Extract the (x, y) coordinate from the center of the cell holding the provided text.  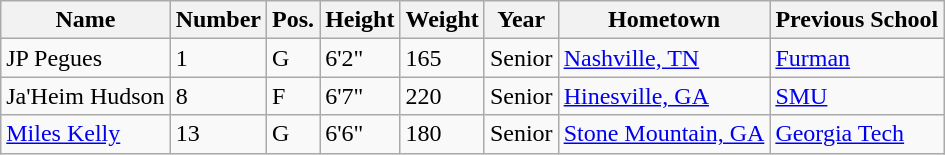
F (294, 96)
Furman (857, 58)
Weight (442, 20)
Hometown (664, 20)
Number (218, 20)
1 (218, 58)
Miles Kelly (86, 134)
220 (442, 96)
Georgia Tech (857, 134)
180 (442, 134)
Ja'Heim Hudson (86, 96)
Nashville, TN (664, 58)
6'2" (360, 58)
6'6" (360, 134)
JP Pegues (86, 58)
Previous School (857, 20)
13 (218, 134)
Year (521, 20)
8 (218, 96)
Name (86, 20)
Stone Mountain, GA (664, 134)
6'7" (360, 96)
SMU (857, 96)
Pos. (294, 20)
Hinesville, GA (664, 96)
165 (442, 58)
Height (360, 20)
